Detect which cell encompasses the target text, then output its (X, Y) center coordinate. 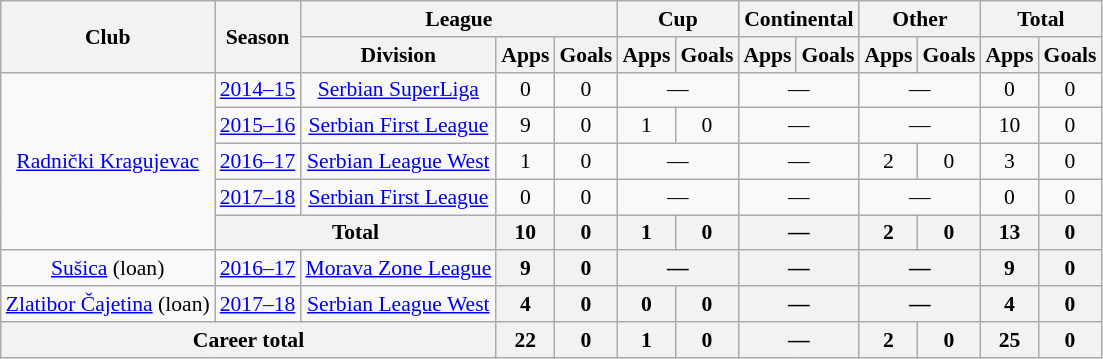
Career total (249, 340)
Morava Zone League (398, 269)
Radnički Kragujevac (108, 161)
22 (525, 340)
25 (1009, 340)
Serbian SuperLiga (398, 90)
Cup (678, 19)
2014–15 (258, 90)
Sušica (loan) (108, 269)
Zlatibor Čajetina (loan) (108, 304)
13 (1009, 233)
Continental (798, 19)
Club (108, 36)
2015–16 (258, 126)
3 (1009, 162)
League (458, 19)
Division (398, 55)
Other (920, 19)
Season (258, 36)
